From the cell containing the given text, extract its center point as [X, Y] coordinate. 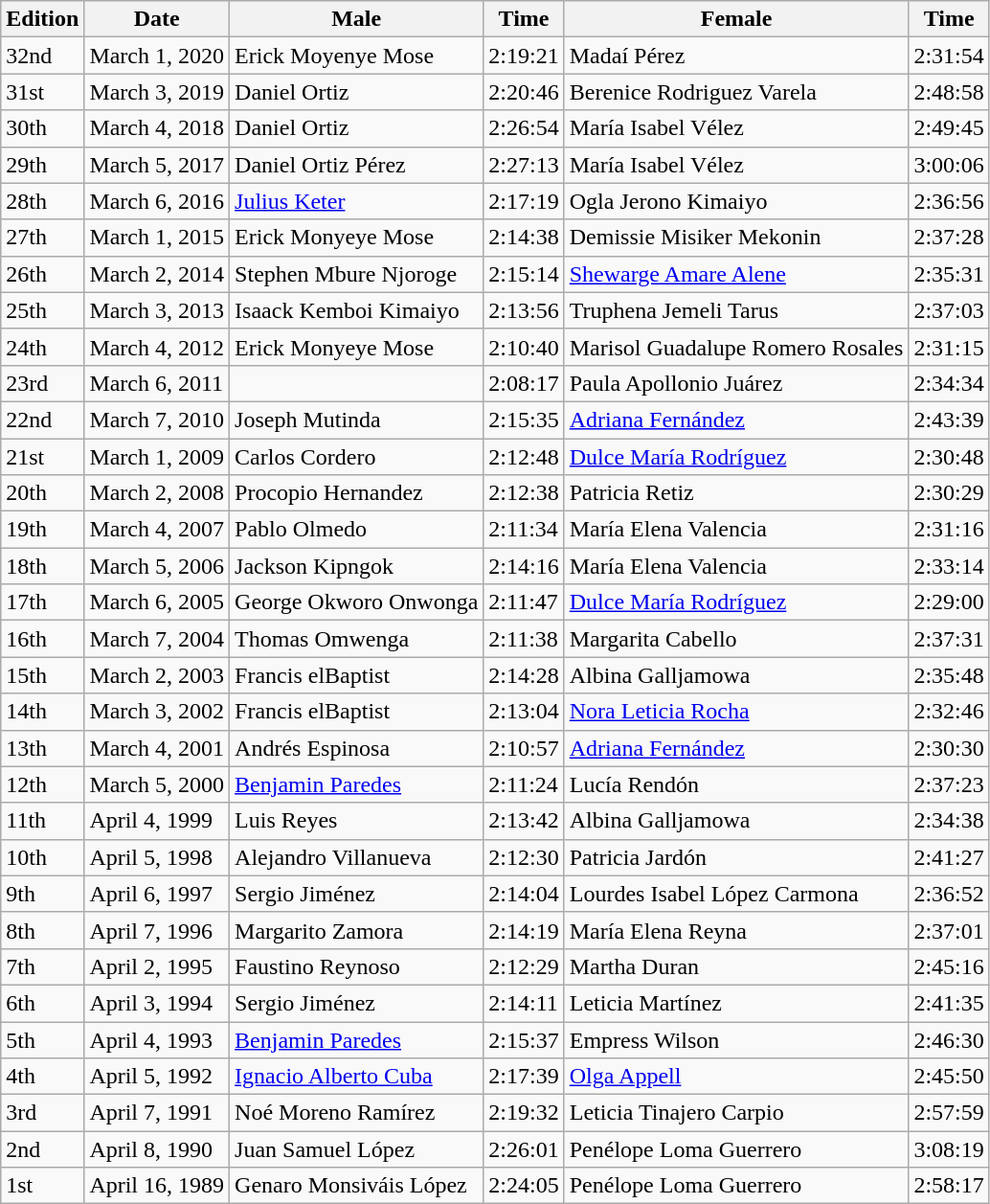
George Okworo Onwonga [356, 602]
32nd [42, 56]
March 3, 2013 [157, 310]
April 4, 1993 [157, 1039]
Martha Duran [736, 966]
5th [42, 1039]
3:08:19 [949, 1149]
Leticia Tinajero Carpio [736, 1113]
29th [42, 165]
2:13:42 [524, 821]
2:33:14 [949, 566]
Noé Moreno Ramírez [356, 1113]
23rd [42, 383]
16th [42, 639]
2:26:54 [524, 128]
2:10:40 [524, 347]
2:37:28 [949, 238]
20th [42, 493]
March 4, 2018 [157, 128]
2:14:11 [524, 1003]
Date [157, 19]
2:41:35 [949, 1003]
Shewarge Amare Alene [736, 274]
2:48:58 [949, 92]
María Elena Reyna [736, 930]
2:17:39 [524, 1077]
March 5, 2017 [157, 165]
2:17:19 [524, 201]
March 6, 2016 [157, 201]
Pablo Olmedo [356, 530]
Marisol Guadalupe Romero Rosales [736, 347]
2:15:35 [524, 420]
Jackson Kipngok [356, 566]
March 3, 2002 [157, 712]
Margarito Zamora [356, 930]
2:37:31 [949, 639]
2:27:13 [524, 165]
22nd [42, 420]
Daniel Ortiz Pérez [356, 165]
Luis Reyes [356, 821]
2:19:32 [524, 1113]
2:34:38 [949, 821]
11th [42, 821]
8th [42, 930]
April 7, 1991 [157, 1113]
2:14:38 [524, 238]
April 8, 1990 [157, 1149]
17th [42, 602]
April 2, 1995 [157, 966]
2:11:34 [524, 530]
2:12:29 [524, 966]
2:32:46 [949, 712]
April 3, 1994 [157, 1003]
Female [736, 19]
Juan Samuel López [356, 1149]
Isaack Kemboi Kimaiyo [356, 310]
2:15:37 [524, 1039]
Patricia Retiz [736, 493]
2:49:45 [949, 128]
13th [42, 748]
2:58:17 [949, 1186]
March 4, 2001 [157, 748]
Genaro Monsiváis López [356, 1186]
Leticia Martínez [736, 1003]
Demissie Misiker Mekonin [736, 238]
2:12:38 [524, 493]
2:10:57 [524, 748]
March 2, 2008 [157, 493]
March 3, 2019 [157, 92]
15th [42, 675]
Thomas Omwenga [356, 639]
2:11:38 [524, 639]
2:26:01 [524, 1149]
Margarita Cabello [736, 639]
26th [42, 274]
Berenice Rodriguez Varela [736, 92]
27th [42, 238]
Lucía Rendón [736, 784]
24th [42, 347]
2:29:00 [949, 602]
2:45:50 [949, 1077]
Alejandro Villanueva [356, 857]
Lourdes Isabel López Carmona [736, 894]
March 5, 2000 [157, 784]
2:12:30 [524, 857]
2:31:15 [949, 347]
Edition [42, 19]
1st [42, 1186]
2:31:54 [949, 56]
14th [42, 712]
4th [42, 1077]
Carlos Cordero [356, 457]
March 1, 2015 [157, 238]
2:11:24 [524, 784]
3:00:06 [949, 165]
2:37:03 [949, 310]
Procopio Hernandez [356, 493]
Nora Leticia Rocha [736, 712]
21st [42, 457]
2:35:31 [949, 274]
2:30:30 [949, 748]
Paula Apollonio Juárez [736, 383]
2:11:47 [524, 602]
9th [42, 894]
March 7, 2004 [157, 639]
3rd [42, 1113]
Joseph Mutinda [356, 420]
2:14:04 [524, 894]
March 6, 2011 [157, 383]
Patricia Jardón [736, 857]
Madaí Pérez [736, 56]
Truphena Jemeli Tarus [736, 310]
25th [42, 310]
Male [356, 19]
2:37:01 [949, 930]
2:13:04 [524, 712]
Faustino Reynoso [356, 966]
30th [42, 128]
2:30:29 [949, 493]
2:14:28 [524, 675]
April 5, 1998 [157, 857]
2:57:59 [949, 1113]
April 5, 1992 [157, 1077]
Erick Moyenye Mose [356, 56]
April 16, 1989 [157, 1186]
2:43:39 [949, 420]
2:35:48 [949, 675]
2:41:27 [949, 857]
Stephen Mbure Njoroge [356, 274]
2:13:56 [524, 310]
March 2, 2003 [157, 675]
2:12:48 [524, 457]
2:36:56 [949, 201]
2:19:21 [524, 56]
2:24:05 [524, 1186]
Olga Appell [736, 1077]
2:15:14 [524, 274]
2:36:52 [949, 894]
March 7, 2010 [157, 420]
2:14:19 [524, 930]
2nd [42, 1149]
28th [42, 201]
April 6, 1997 [157, 894]
2:31:16 [949, 530]
7th [42, 966]
2:37:23 [949, 784]
Empress Wilson [736, 1039]
March 5, 2006 [157, 566]
Julius Keter [356, 201]
March 4, 2007 [157, 530]
Ignacio Alberto Cuba [356, 1077]
2:46:30 [949, 1039]
March 6, 2005 [157, 602]
March 2, 2014 [157, 274]
2:30:48 [949, 457]
April 7, 1996 [157, 930]
6th [42, 1003]
2:34:34 [949, 383]
Ogla Jerono Kimaiyo [736, 201]
19th [42, 530]
31st [42, 92]
March 4, 2012 [157, 347]
March 1, 2009 [157, 457]
10th [42, 857]
2:08:17 [524, 383]
12th [42, 784]
18th [42, 566]
April 4, 1999 [157, 821]
2:20:46 [524, 92]
2:45:16 [949, 966]
2:14:16 [524, 566]
Andrés Espinosa [356, 748]
March 1, 2020 [157, 56]
